From the cell containing the given text, extract its center point as [X, Y] coordinate. 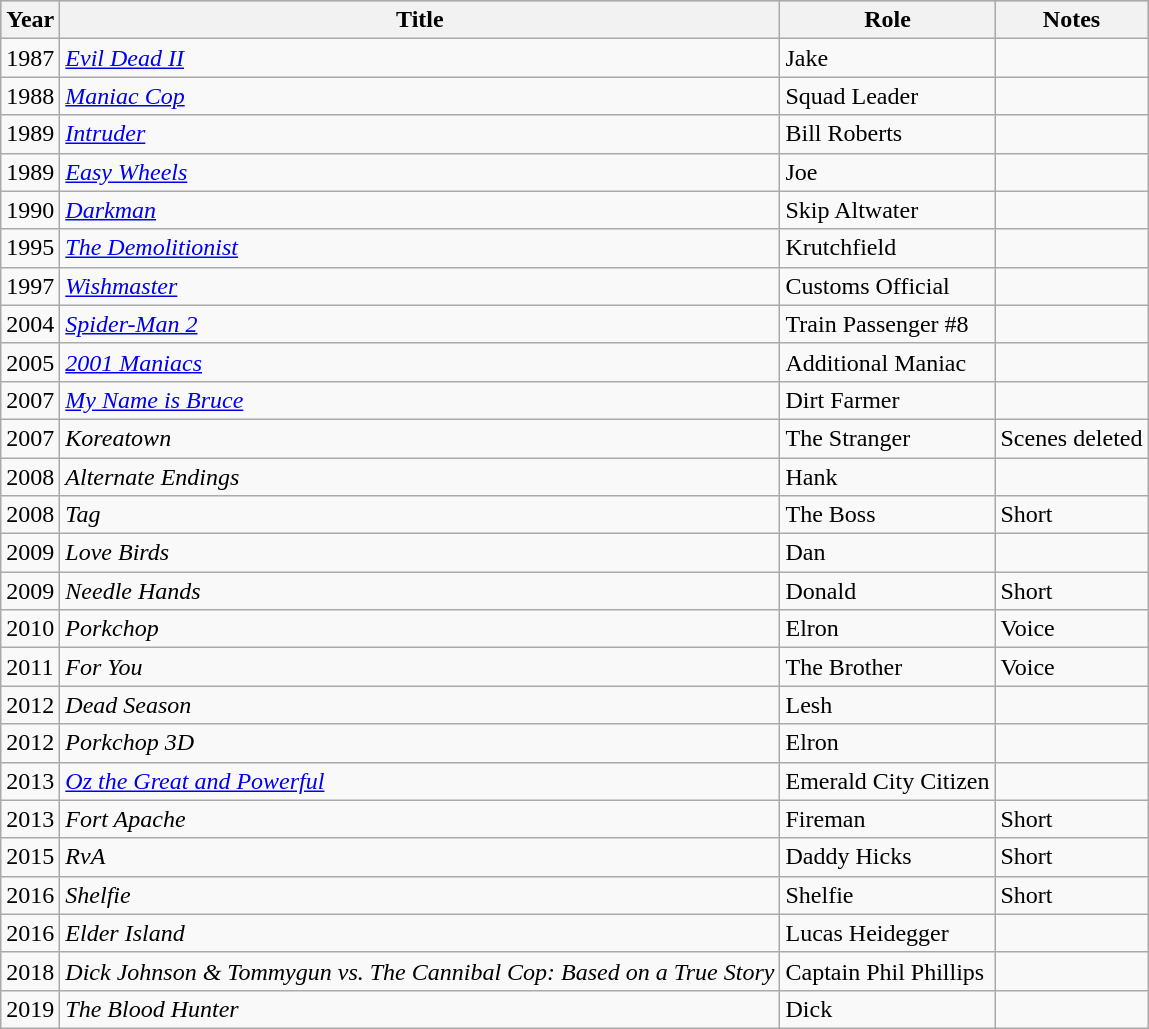
Title [420, 20]
Lesh [888, 705]
Notes [1072, 20]
Evil Dead II [420, 58]
RvA [420, 857]
Darkman [420, 210]
Year [30, 20]
Jake [888, 58]
The Stranger [888, 438]
For You [420, 667]
Role [888, 20]
2011 [30, 667]
Additional Maniac [888, 362]
1988 [30, 96]
2018 [30, 971]
Wishmaster [420, 286]
Krutchfield [888, 248]
2005 [30, 362]
1995 [30, 248]
Elder Island [420, 933]
Skip Altwater [888, 210]
2015 [30, 857]
Maniac Cop [420, 96]
Intruder [420, 134]
The Blood Hunter [420, 1009]
Dan [888, 553]
Needle Hands [420, 591]
Fort Apache [420, 819]
Love Birds [420, 553]
Donald [888, 591]
Spider-Man 2 [420, 324]
Customs Official [888, 286]
Dead Season [420, 705]
Dirt Farmer [888, 400]
Oz the Great and Powerful [420, 781]
Hank [888, 477]
Train Passenger #8 [888, 324]
1990 [30, 210]
Lucas Heidegger [888, 933]
2001 Maniacs [420, 362]
Koreatown [420, 438]
Fireman [888, 819]
Daddy Hicks [888, 857]
Easy Wheels [420, 172]
Scenes deleted [1072, 438]
Alternate Endings [420, 477]
2010 [30, 629]
Captain Phil Phillips [888, 971]
Porkchop [420, 629]
Emerald City Citizen [888, 781]
2004 [30, 324]
My Name is Bruce [420, 400]
The Brother [888, 667]
1997 [30, 286]
Dick Johnson & Tommygun vs. The Cannibal Cop: Based on a True Story [420, 971]
The Boss [888, 515]
1987 [30, 58]
Squad Leader [888, 96]
Dick [888, 1009]
2019 [30, 1009]
Bill Roberts [888, 134]
The Demolitionist [420, 248]
Porkchop 3D [420, 743]
Tag [420, 515]
Joe [888, 172]
